Pinpoint the cell where the given text exists, returning its [X, Y] midpoint coordinate. 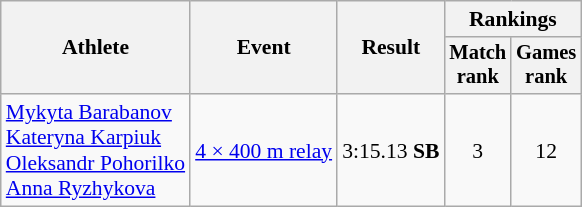
3 [478, 150]
Event [264, 48]
Athlete [96, 48]
Result [390, 48]
12 [546, 150]
Gamesrank [546, 66]
Mykyta BarabanovKateryna KarpiukOleksandr PohorilkoAnna Ryzhykova [96, 150]
4 × 400 m relay [264, 150]
Rankings [512, 19]
3:15.13 SB [390, 150]
Matchrank [478, 66]
